Extract the (x, y) coordinate from the center of the cell holding the provided text.  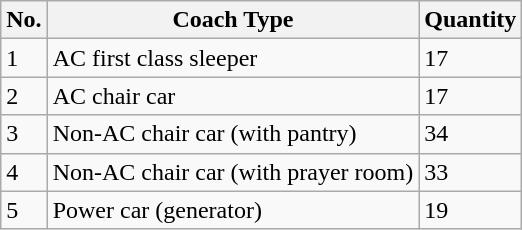
3 (24, 134)
5 (24, 210)
2 (24, 96)
19 (470, 210)
Non-AC chair car (with prayer room) (233, 172)
Power car (generator) (233, 210)
AC chair car (233, 96)
Non-AC chair car (with pantry) (233, 134)
1 (24, 58)
33 (470, 172)
34 (470, 134)
AC first class sleeper (233, 58)
4 (24, 172)
Quantity (470, 20)
No. (24, 20)
Coach Type (233, 20)
